Return (X, Y) of the center of cell containing provided text 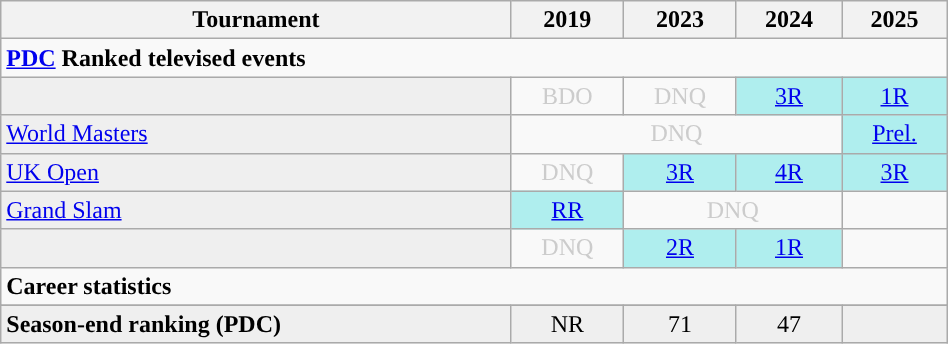
Tournament (256, 20)
RR (568, 210)
World Masters (256, 134)
Grand Slam (256, 210)
2019 (568, 20)
UK Open (256, 172)
BDO (568, 96)
47 (788, 324)
NR (568, 324)
2024 (788, 20)
Season-end ranking (PDC) (256, 324)
71 (680, 324)
2025 (894, 20)
2R (680, 248)
4R (788, 172)
Prel. (894, 134)
Career statistics (474, 286)
2023 (680, 20)
PDC Ranked televised events (474, 58)
